Locate the cell with the specified text and output its (x, y) center coordinate. 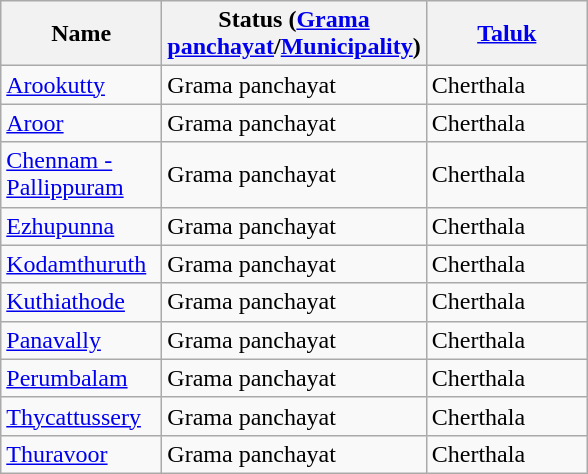
Kodamthuruth (82, 264)
Perumbalam (82, 378)
Panavally (82, 340)
Kuthiathode (82, 302)
Name (82, 34)
Thycattussery (82, 416)
Ezhupunna (82, 226)
Aroor (82, 123)
Arookutty (82, 85)
Taluk (506, 34)
Status (Grama panchayat/Municipality) (294, 34)
Thuravoor (82, 454)
Chennam - Pallippuram (82, 174)
